Locate the cell with the specified text and output its (X, Y) center coordinate. 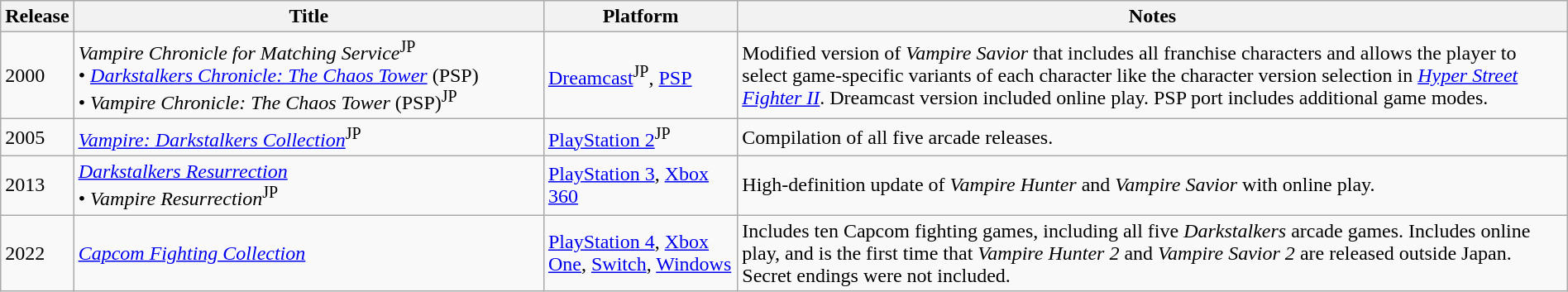
2013 (37, 185)
Release (37, 17)
Vampire: Darkstalkers CollectionJP (308, 137)
Platform (640, 17)
Capcom Fighting Collection (308, 253)
High-definition update of Vampire Hunter and Vampire Savior with online play. (1153, 185)
Compilation of all five arcade releases. (1153, 137)
2005 (37, 137)
Notes (1153, 17)
Darkstalkers Resurrection• Vampire ResurrectionJP (308, 185)
DreamcastJP, PSP (640, 76)
2022 (37, 253)
PlayStation 3, Xbox 360 (640, 185)
2000 (37, 76)
PlayStation 2JP (640, 137)
PlayStation 4, Xbox One, Switch, Windows (640, 253)
Title (308, 17)
Vampire Chronicle for Matching ServiceJP• Darkstalkers Chronicle: The Chaos Tower (PSP)• Vampire Chronicle: The Chaos Tower (PSP)JP (308, 76)
